Extract the [x, y] coordinate from the center of the cell holding the provided text.  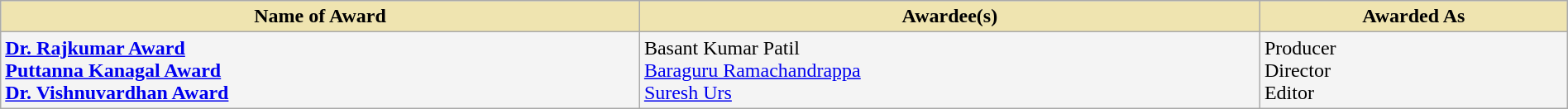
Awardee(s) [949, 17]
Dr. Rajkumar AwardPuttanna Kanagal AwardDr. Vishnuvardhan Award [321, 70]
Basant Kumar PatilBaraguru RamachandrappaSuresh Urs [949, 70]
ProducerDirectorEditor [1413, 70]
Awarded As [1413, 17]
Name of Award [321, 17]
